Extract the (X, Y) coordinate from the center of the cell holding the provided text.  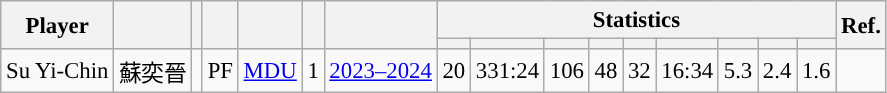
MDU (270, 71)
2023–2024 (380, 71)
331:24 (508, 71)
2.4 (778, 71)
48 (606, 71)
Player (58, 25)
1 (313, 71)
Ref. (861, 25)
蘇奕晉 (153, 71)
5.3 (738, 71)
PF (220, 71)
32 (640, 71)
1.6 (816, 71)
Statistics (636, 20)
20 (454, 71)
16:34 (688, 71)
106 (566, 71)
Su Yi-Chin (58, 71)
